Capture the cell that displays the provided text and extract its (x, y) central coordinate. 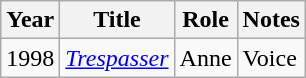
1998 (30, 58)
Year (30, 20)
Voice (271, 58)
Trespasser (117, 58)
Title (117, 20)
Anne (206, 58)
Role (206, 20)
Notes (271, 20)
